For the text-containing cell, return its midpoint in [X, Y] coordinate format. 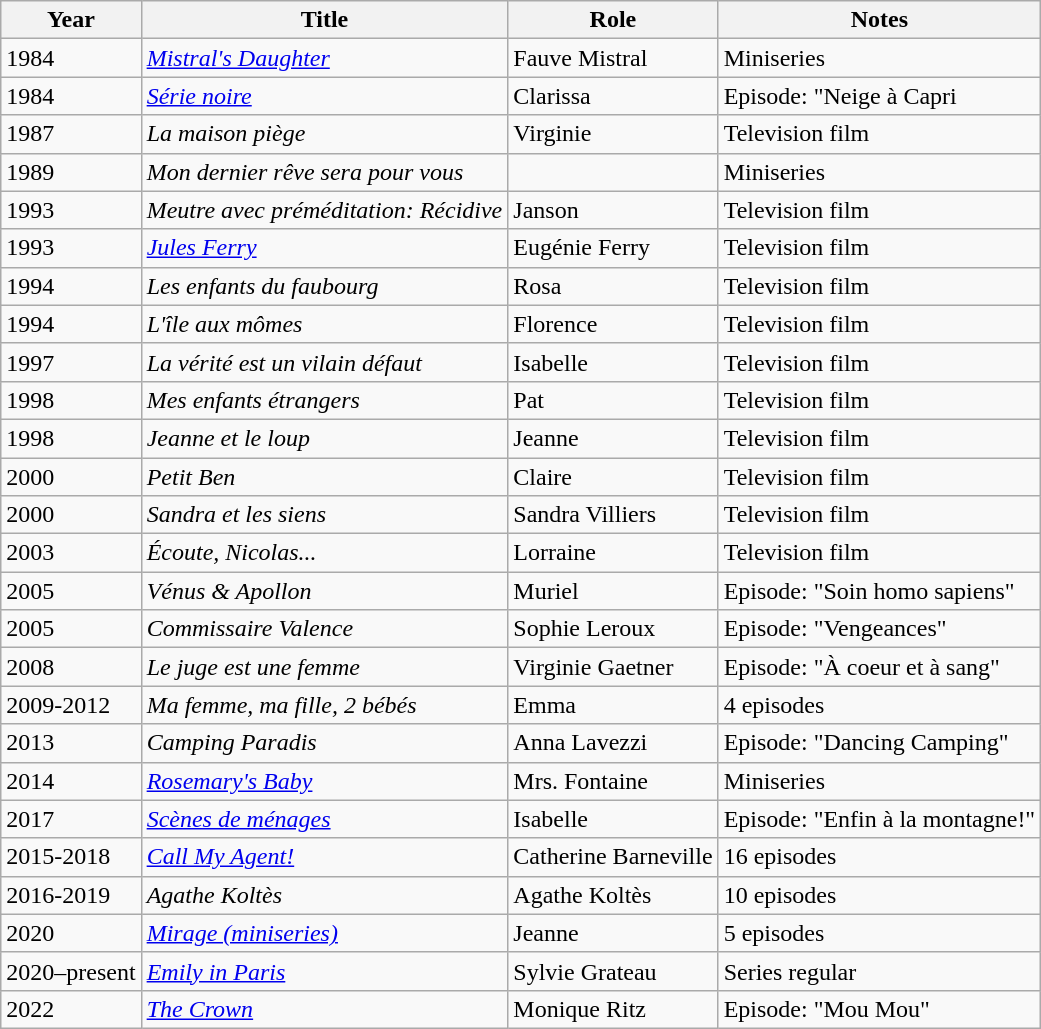
Le juge est une femme [324, 667]
Sylvie Grateau [613, 971]
2016-2019 [71, 895]
Virginie Gaetner [613, 667]
Episode: "À coeur et à sang" [880, 667]
2014 [71, 781]
2022 [71, 1009]
Series regular [880, 971]
2008 [71, 667]
Florence [613, 324]
Notes [880, 20]
Episode: "Mou Mou" [880, 1009]
Scènes de ménages [324, 819]
Anna Lavezzi [613, 743]
Pat [613, 400]
2020 [71, 933]
Mon dernier rêve sera pour vous [324, 172]
Série noire [324, 96]
2003 [71, 553]
Camping Paradis [324, 743]
Fauve Mistral [613, 58]
Sandra Villiers [613, 515]
2020–present [71, 971]
Emily in Paris [324, 971]
Clarissa [613, 96]
Sandra et les siens [324, 515]
Mistral's Daughter [324, 58]
1997 [71, 362]
Episode: "Enfin à la montagne!" [880, 819]
Episode: "Neige à Capri [880, 96]
L'île aux mômes [324, 324]
1989 [71, 172]
Les enfants du faubourg [324, 286]
Lorraine [613, 553]
Rosa [613, 286]
Mrs. Fontaine [613, 781]
Ma femme, ma fille, 2 bébés [324, 705]
Mes enfants étrangers [324, 400]
5 episodes [880, 933]
Episode: "Vengeances" [880, 629]
Call My Agent! [324, 857]
Emma [613, 705]
Vénus & Apollon [324, 591]
Episode: "Dancing Camping" [880, 743]
2015-2018 [71, 857]
Episode: "Soin homo sapiens" [880, 591]
La maison piège [324, 134]
Muriel [613, 591]
Rosemary's Baby [324, 781]
Role [613, 20]
La vérité est un vilain défaut [324, 362]
10 episodes [880, 895]
Claire [613, 477]
Year [71, 20]
Meutre avec préméditation: Récidive [324, 210]
Jules Ferry [324, 248]
Petit Ben [324, 477]
Commissaire Valence [324, 629]
Sophie Leroux [613, 629]
Écoute, Nicolas... [324, 553]
16 episodes [880, 857]
2009-2012 [71, 705]
The Crown [324, 1009]
Eugénie Ferry [613, 248]
Mirage (miniseries) [324, 933]
Janson [613, 210]
4 episodes [880, 705]
Title [324, 20]
Monique Ritz [613, 1009]
Catherine Barneville [613, 857]
Jeanne et le loup [324, 438]
2013 [71, 743]
1987 [71, 134]
2017 [71, 819]
Virginie [613, 134]
